Locate the cell with the specified text and output its (X, Y) center coordinate. 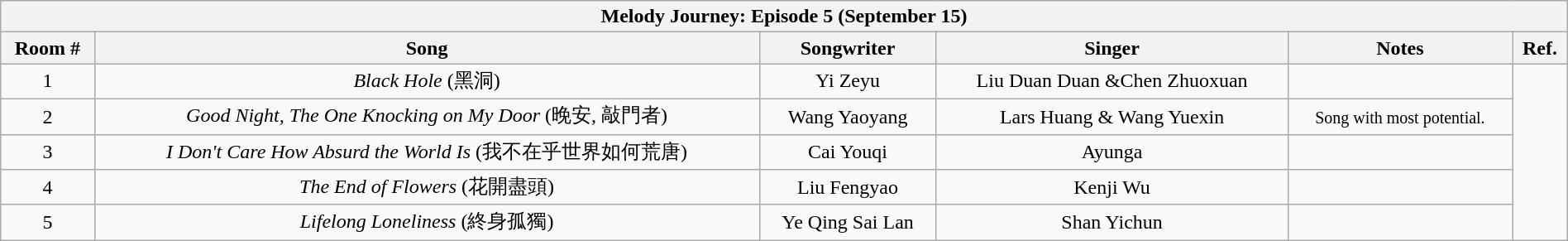
4 (48, 187)
1 (48, 81)
Singer (1111, 48)
Ye Qing Sai Lan (848, 222)
The End of Flowers (花開盡頭) (427, 187)
I Don't Care How Absurd the World Is (我不在乎世界如何荒唐) (427, 152)
Songwriter (848, 48)
Shan Yichun (1111, 222)
Yi Zeyu (848, 81)
Cai Youqi (848, 152)
Melody Journey: Episode 5 (September 15) (784, 17)
Lifelong Loneliness (終身孤獨) (427, 222)
2 (48, 116)
Kenji Wu (1111, 187)
Ref. (1540, 48)
Good Night, The One Knocking on My Door (晚安, 敲門者) (427, 116)
Song with most potential. (1400, 116)
Room # (48, 48)
Wang Yaoyang (848, 116)
3 (48, 152)
Ayunga (1111, 152)
Black Hole (黑洞) (427, 81)
Liu Duan Duan &Chen Zhuoxuan (1111, 81)
Liu Fengyao (848, 187)
Song (427, 48)
Lars Huang & Wang Yuexin (1111, 116)
Notes (1400, 48)
5 (48, 222)
